Find where the given text appears and provide that cell's center as [X, Y] coordinate. 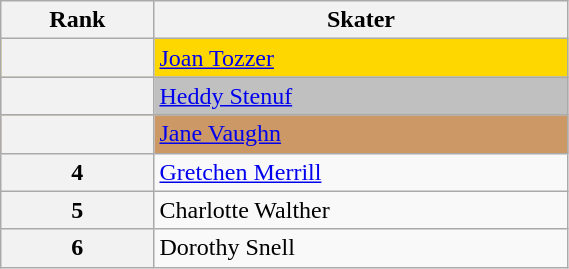
Gretchen Merrill [361, 172]
4 [78, 172]
5 [78, 210]
Jane Vaughn [361, 134]
Rank [78, 20]
Charlotte Walther [361, 210]
Skater [361, 20]
Joan Tozzer [361, 58]
Dorothy Snell [361, 248]
6 [78, 248]
Heddy Stenuf [361, 96]
